Identify which cell holds the provided text, then report its (x, y) central coordinate. 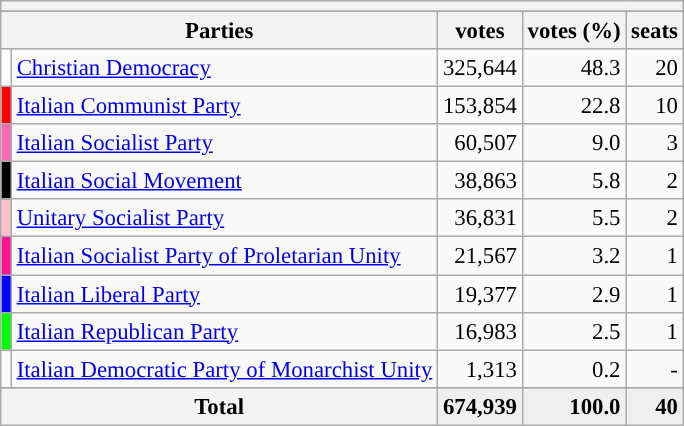
votes (%) (574, 31)
22.8 (574, 106)
3.2 (574, 256)
20 (654, 68)
16,983 (480, 331)
- (654, 369)
Italian Social Movement (224, 181)
Parties (220, 31)
Total (220, 406)
38,863 (480, 181)
10 (654, 106)
Italian Democratic Party of Monarchist Unity (224, 369)
seats (654, 31)
1,313 (480, 369)
Italian Socialist Party of Proletarian Unity (224, 256)
48.3 (574, 68)
60,507 (480, 143)
19,377 (480, 294)
325,644 (480, 68)
40 (654, 406)
Italian Liberal Party (224, 294)
2.9 (574, 294)
5.8 (574, 181)
0.2 (574, 369)
Italian Republican Party (224, 331)
21,567 (480, 256)
Christian Democracy (224, 68)
153,854 (480, 106)
votes (480, 31)
36,831 (480, 219)
Italian Communist Party (224, 106)
5.5 (574, 219)
Italian Socialist Party (224, 143)
100.0 (574, 406)
3 (654, 143)
Unitary Socialist Party (224, 219)
674,939 (480, 406)
9.0 (574, 143)
2.5 (574, 331)
